From the cell containing the given text, extract its center point as [x, y] coordinate. 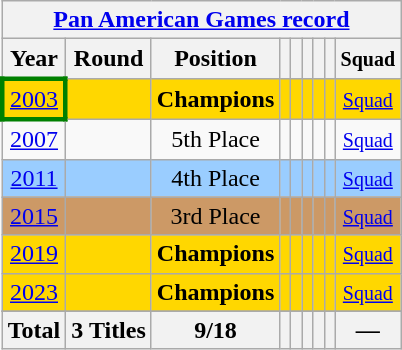
4th Place [215, 178]
2015 [34, 216]
2023 [34, 292]
Round [109, 59]
3rd Place [215, 216]
Total [34, 330]
2007 [34, 139]
Position [215, 59]
5th Place [215, 139]
2011 [34, 178]
9/18 [215, 330]
3 Titles [109, 330]
Year [34, 59]
2003 [34, 98]
2019 [34, 254]
— [368, 330]
Pan American Games record [201, 20]
